Capture the cell that displays the provided text and extract its [x, y] central coordinate. 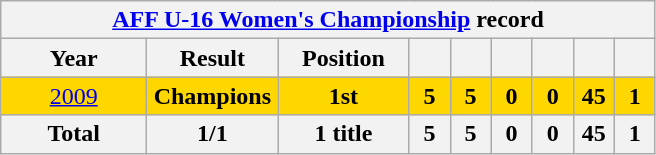
1/1 [212, 134]
Position [344, 58]
1st [344, 96]
1 title [344, 134]
Champions [212, 96]
Result [212, 58]
Year [74, 58]
2009 [74, 96]
AFF U-16 Women's Championship record [328, 20]
Total [74, 134]
